Pinpoint the cell where the given text exists, returning its [x, y] midpoint coordinate. 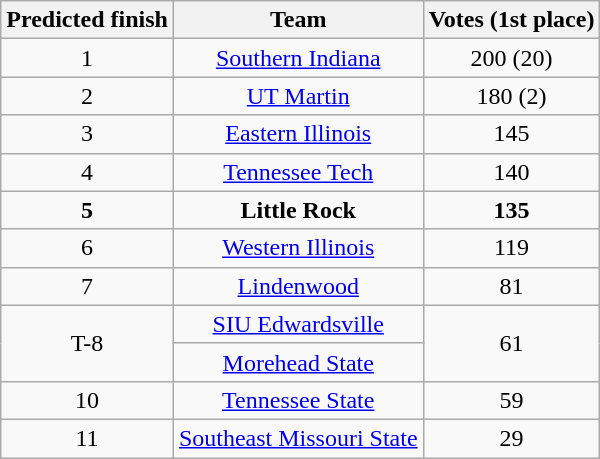
200 (20) [512, 58]
Western Illinois [298, 248]
29 [512, 438]
Little Rock [298, 210]
59 [512, 400]
Eastern Illinois [298, 134]
Tennessee State [298, 400]
10 [88, 400]
5 [88, 210]
SIU Edwardsville [298, 324]
11 [88, 438]
Tennessee Tech [298, 172]
3 [88, 134]
4 [88, 172]
Lindenwood [298, 286]
Southern Indiana [298, 58]
Votes (1st place) [512, 20]
Predicted finish [88, 20]
140 [512, 172]
6 [88, 248]
Morehead State [298, 362]
T-8 [88, 343]
UT Martin [298, 96]
81 [512, 286]
Team [298, 20]
119 [512, 248]
7 [88, 286]
180 (2) [512, 96]
145 [512, 134]
Southeast Missouri State [298, 438]
61 [512, 343]
1 [88, 58]
2 [88, 96]
135 [512, 210]
